Identify which cell holds the provided text, then report its (X, Y) central coordinate. 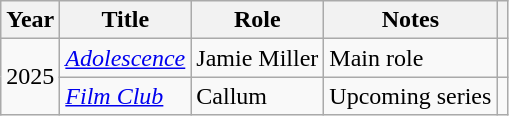
Role (258, 20)
Year (30, 20)
Main role (410, 58)
Title (126, 20)
Jamie Miller (258, 58)
Callum (258, 96)
Film Club (126, 96)
Notes (410, 20)
Upcoming series (410, 96)
2025 (30, 77)
Adolescence (126, 58)
